Extract the (x, y) coordinate from the center of the cell holding the provided text.  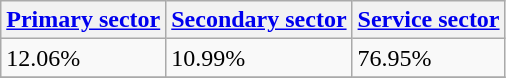
76.95% (428, 58)
12.06% (84, 58)
Secondary sector (259, 20)
Primary sector (84, 20)
Service sector (428, 20)
10.99% (259, 58)
